Scan for the cell matching the given text and deliver its [X, Y] coordinate at center. 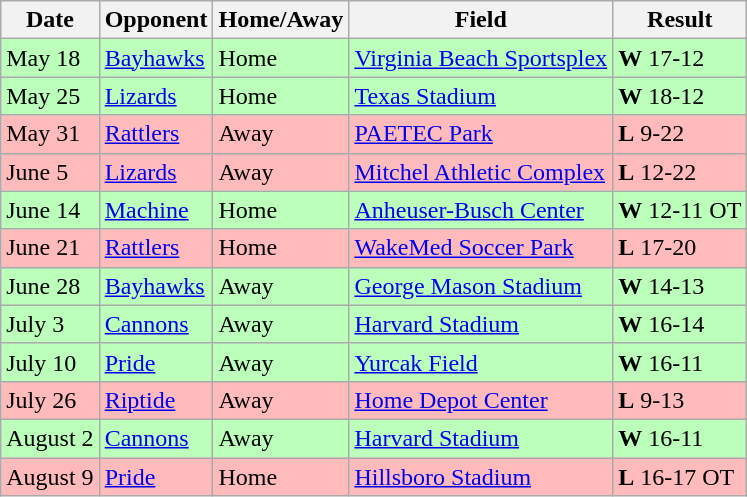
July 26 [50, 400]
Opponent [156, 20]
June 14 [50, 210]
Virginia Beach Sportsplex [481, 58]
Mitchel Athletic Complex [481, 172]
W 14-13 [680, 286]
PAETEC Park [481, 134]
Texas Stadium [481, 96]
Hillsboro Stadium [481, 477]
Field [481, 20]
Home/Away [281, 20]
Date [50, 20]
May 18 [50, 58]
L 12-22 [680, 172]
Yurcak Field [481, 362]
Anheuser-Busch Center [481, 210]
George Mason Stadium [481, 286]
June 28 [50, 286]
August 9 [50, 477]
August 2 [50, 438]
Result [680, 20]
May 25 [50, 96]
W 12-11 OT [680, 210]
July 10 [50, 362]
June 21 [50, 248]
WakeMed Soccer Park [481, 248]
June 5 [50, 172]
L 9-22 [680, 134]
Home Depot Center [481, 400]
July 3 [50, 324]
W 18-12 [680, 96]
May 31 [50, 134]
Machine [156, 210]
L 9-13 [680, 400]
W 16-14 [680, 324]
W 17-12 [680, 58]
L 17-20 [680, 248]
L 16-17 OT [680, 477]
Riptide [156, 400]
